Identify which cell holds the provided text, then report its [X, Y] central coordinate. 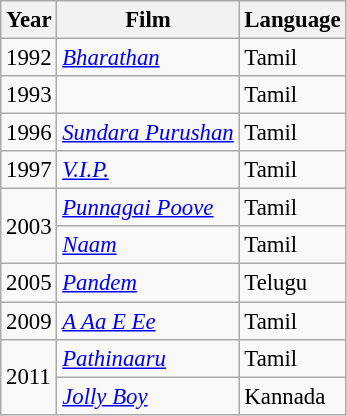
V.I.P. [148, 170]
2011 [29, 376]
1997 [29, 170]
Film [148, 20]
A Aa E Ee [148, 321]
Naam [148, 245]
Bharathan [148, 58]
1996 [29, 133]
Pandem [148, 283]
1992 [29, 58]
1993 [29, 95]
Telugu [292, 283]
2005 [29, 283]
Pathinaaru [148, 358]
2003 [29, 226]
2009 [29, 321]
Year [29, 20]
Sundara Purushan [148, 133]
Punnagai Poove [148, 208]
Jolly Boy [148, 396]
Kannada [292, 396]
Language [292, 20]
